Capture the cell that displays the provided text and extract its (X, Y) central coordinate. 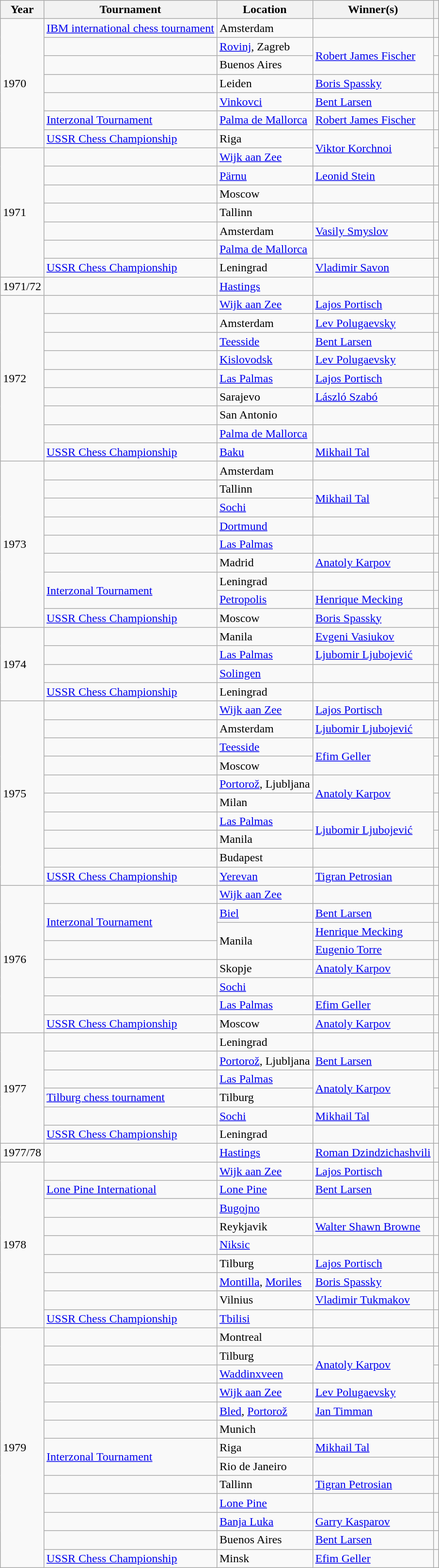
1979 (22, 1447)
1974 (22, 664)
1975 (22, 793)
Garry Kasparov (373, 1521)
Vladimir Savon (373, 268)
1976 (22, 959)
Milan (265, 802)
Munich (265, 1429)
Bled, Portorož (265, 1411)
Banja Luka (265, 1521)
1977 (22, 1088)
Location (265, 10)
1971 (22, 212)
IBM international chess tournament (130, 28)
Montreal (265, 1337)
Dortmund (265, 526)
Kislovodsk (265, 360)
San Antonio (265, 415)
Waddinxveen (265, 1374)
László Szabó (373, 397)
1978 (22, 1245)
Budapest (265, 858)
Niksic (265, 1245)
Tbilisi (265, 1319)
1970 (22, 83)
Solingen (265, 673)
Petropolis (265, 600)
Yerevan (265, 876)
Walter Shawn Browne (373, 1226)
Winner(s) (373, 10)
Vinkovci (265, 102)
Biel (265, 913)
Tilburg chess tournament (130, 1097)
Bugojno (265, 1208)
Year (22, 10)
Pärnu (265, 175)
Reykjavik (265, 1226)
Lone Pine International (130, 1190)
Madrid (265, 563)
Evgeni Vasiukov (373, 637)
Rio de Janeiro (265, 1466)
Viktor Korchnoi (373, 148)
Sarajevo (265, 397)
Minsk (265, 1558)
1973 (22, 544)
Baku (265, 452)
1971/72 (22, 286)
1972 (22, 379)
Jan Timman (373, 1411)
Montilla, Moriles (265, 1282)
Eugenio Torre (373, 950)
Rovinj, Zagreb (265, 47)
Leonid Stein (373, 175)
Tournament (130, 10)
Vasily Smyslov (373, 231)
Roman Dzindzichashvili (373, 1153)
Vladimir Tukmakov (373, 1300)
Leiden (265, 83)
Vilnius (265, 1300)
Skopje (265, 968)
1977/78 (22, 1153)
